Capture the cell that displays the provided text and extract its (x, y) central coordinate. 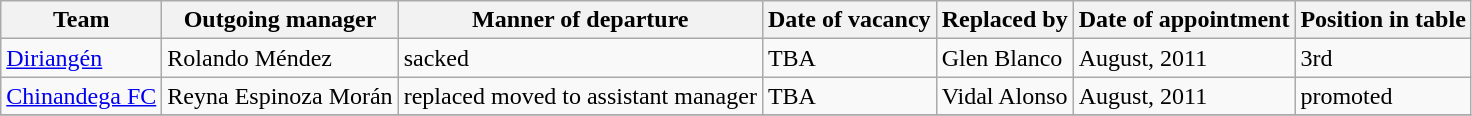
Team (82, 20)
Vidal Alonso (1004, 96)
Glen Blanco (1004, 58)
Position in table (1383, 20)
Date of vacancy (849, 20)
3rd (1383, 58)
Outgoing manager (280, 20)
Reyna Espinoza Morán (280, 96)
replaced moved to assistant manager (580, 96)
Diriangén (82, 58)
Rolando Méndez (280, 58)
sacked (580, 58)
Manner of departure (580, 20)
Date of appointment (1184, 20)
Replaced by (1004, 20)
promoted (1383, 96)
Chinandega FC (82, 96)
